Search for the cell housing the specified text and yield its [x, y] center coordinate. 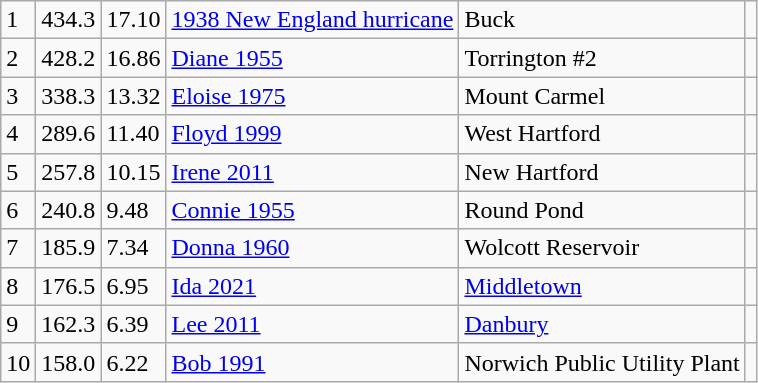
257.8 [68, 172]
Ida 2021 [312, 286]
Diane 1955 [312, 58]
Eloise 1975 [312, 96]
1938 New England hurricane [312, 20]
Middletown [602, 286]
13.32 [134, 96]
338.3 [68, 96]
Irene 2011 [312, 172]
Round Pond [602, 210]
162.3 [68, 324]
5 [18, 172]
17.10 [134, 20]
Bob 1991 [312, 362]
Danbury [602, 324]
428.2 [68, 58]
6 [18, 210]
Donna 1960 [312, 248]
Connie 1955 [312, 210]
Torrington #2 [602, 58]
6.95 [134, 286]
8 [18, 286]
West Hartford [602, 134]
240.8 [68, 210]
1 [18, 20]
10 [18, 362]
Buck [602, 20]
New Hartford [602, 172]
7 [18, 248]
185.9 [68, 248]
Norwich Public Utility Plant [602, 362]
Wolcott Reservoir [602, 248]
Floyd 1999 [312, 134]
7.34 [134, 248]
289.6 [68, 134]
158.0 [68, 362]
Lee 2011 [312, 324]
11.40 [134, 134]
10.15 [134, 172]
3 [18, 96]
434.3 [68, 20]
4 [18, 134]
6.39 [134, 324]
9.48 [134, 210]
Mount Carmel [602, 96]
9 [18, 324]
176.5 [68, 286]
6.22 [134, 362]
2 [18, 58]
16.86 [134, 58]
